Determine the [X, Y] coordinate at the center of the cell enclosing the given text.  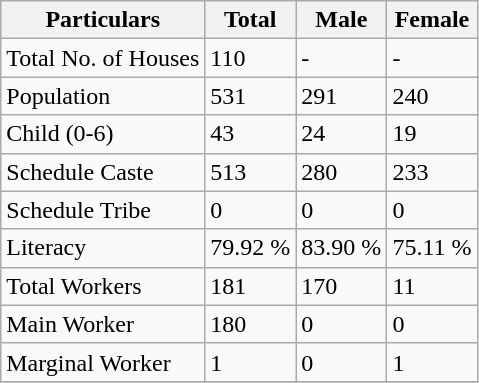
Total [250, 20]
19 [432, 134]
11 [432, 286]
291 [342, 96]
43 [250, 134]
Literacy [103, 248]
110 [250, 58]
280 [342, 172]
170 [342, 286]
Total No. of Houses [103, 58]
Child (0-6) [103, 134]
180 [250, 324]
Particulars [103, 20]
Male [342, 20]
24 [342, 134]
75.11 % [432, 248]
Total Workers [103, 286]
Schedule Tribe [103, 210]
Population [103, 96]
233 [432, 172]
181 [250, 286]
Main Worker [103, 324]
79.92 % [250, 248]
Schedule Caste [103, 172]
Female [432, 20]
83.90 % [342, 248]
513 [250, 172]
240 [432, 96]
531 [250, 96]
Marginal Worker [103, 362]
